Search for the cell housing the specified text and yield its (X, Y) center coordinate. 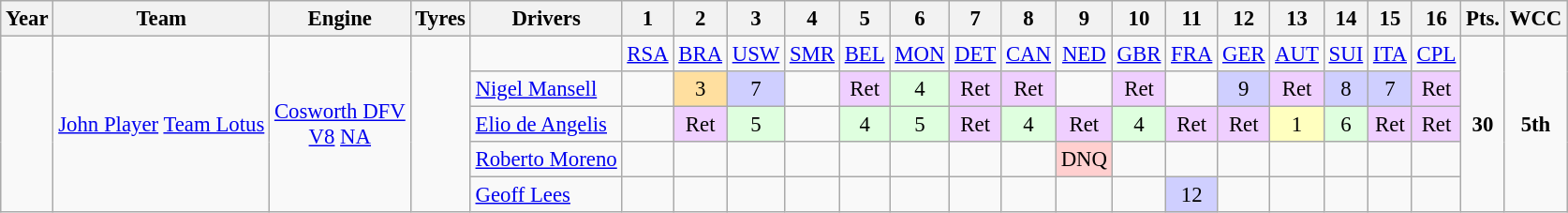
2 (701, 19)
ITA (1390, 54)
BRA (701, 54)
Nigel Mansell (546, 89)
Pts. (1484, 19)
NED (1084, 54)
5th (1535, 125)
USW (755, 54)
10 (1139, 19)
BEL (865, 54)
GBR (1139, 54)
WCC (1535, 19)
Elio de Angelis (546, 125)
Roberto Moreno (546, 160)
GER (1244, 54)
DNQ (1084, 160)
30 (1484, 125)
MON (920, 54)
CAN (1028, 54)
Drivers (546, 19)
Cosworth DFVV8 NA (340, 125)
15 (1390, 19)
Engine (340, 19)
Geoff Lees (546, 195)
14 (1345, 19)
Team (161, 19)
AUT (1296, 54)
Year (27, 19)
16 (1436, 19)
DET (976, 54)
SMR (813, 54)
13 (1296, 19)
Tyres (440, 19)
CPL (1436, 54)
11 (1191, 19)
FRA (1191, 54)
John Player Team Lotus (161, 125)
SUI (1345, 54)
RSA (648, 54)
